Search for the cell housing the specified text and yield its [x, y] center coordinate. 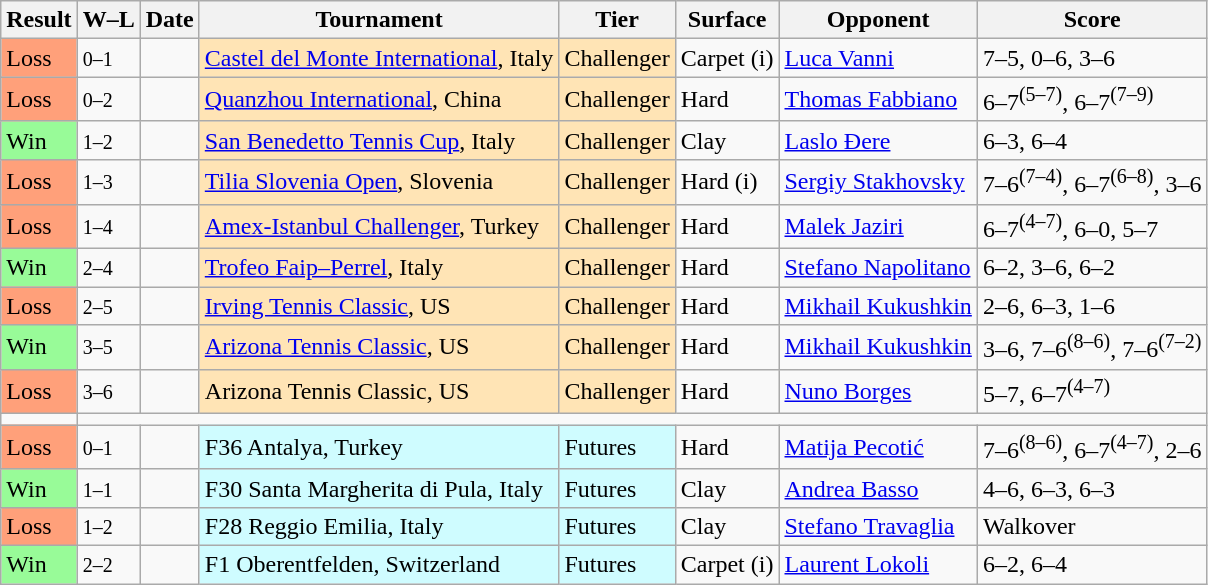
Amex-Istanbul Challenger, Turkey [379, 226]
7–6(7–4), 6–7(6–8), 3–6 [1092, 182]
6–7(5–7), 6–7(7–9) [1092, 100]
Sergiy Stakhovsky [878, 182]
Nuno Borges [878, 392]
6–2, 3–6, 6–2 [1092, 268]
Date [170, 20]
1–1 [108, 488]
Tilia Slovenia Open, Slovenia [379, 182]
6–3, 6–4 [1092, 140]
4–6, 6–3, 6–3 [1092, 488]
Surface [727, 20]
Quanzhou International, China [379, 100]
Hard (i) [727, 182]
Tournament [379, 20]
3–6, 7–6(8–6), 7–6(7–2) [1092, 348]
Andrea Basso [878, 488]
0–2 [108, 100]
Stefano Napolitano [878, 268]
Irving Tennis Classic, US [379, 306]
7–6(8–6), 6–7(4–7), 2–6 [1092, 448]
1–4 [108, 226]
6–7(4–7), 6–0, 5–7 [1092, 226]
1–3 [108, 182]
F1 Oberentfelden, Switzerland [379, 565]
F30 Santa Margherita di Pula, Italy [379, 488]
6–2, 6–4 [1092, 565]
2–5 [108, 306]
Result [39, 20]
Malek Jaziri [878, 226]
7–5, 0–6, 3–6 [1092, 58]
W–L [108, 20]
5–7, 6–7(4–7) [1092, 392]
F28 Reggio Emilia, Italy [379, 527]
Stefano Travaglia [878, 527]
San Benedetto Tennis Cup, Italy [379, 140]
Thomas Fabbiano [878, 100]
2–2 [108, 565]
Luca Vanni [878, 58]
Matija Pecotić [878, 448]
Laurent Lokoli [878, 565]
Tier [617, 20]
Score [1092, 20]
Walkover [1092, 527]
2–6, 6–3, 1–6 [1092, 306]
3–5 [108, 348]
2–4 [108, 268]
Trofeo Faip–Perrel, Italy [379, 268]
Laslo Đere [878, 140]
Opponent [878, 20]
Castel del Monte International, Italy [379, 58]
3–6 [108, 392]
F36 Antalya, Turkey [379, 448]
